Scan for the cell matching the given text and deliver its [x, y] coordinate at center. 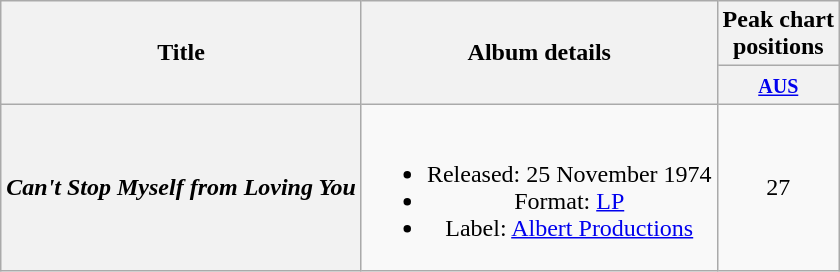
27 [778, 188]
Released: 25 November 1974Format: LPLabel: Albert Productions [539, 188]
AUS [778, 85]
Peak chartpositions [778, 34]
Title [182, 52]
Album details [539, 52]
Can't Stop Myself from Loving You [182, 188]
